Scan for the cell matching the given text and deliver its [x, y] coordinate at center. 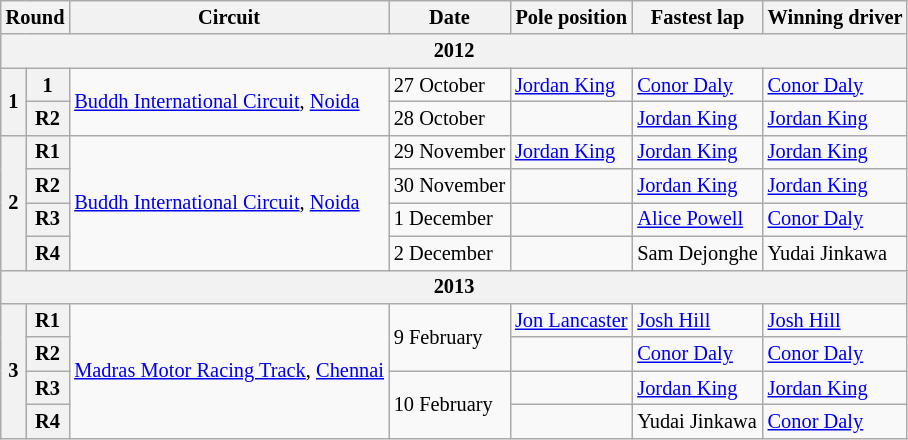
28 October [450, 118]
Pole position [571, 17]
Madras Motor Racing Track, Chennai [228, 370]
Jon Lancaster [571, 320]
Round [36, 17]
Winning driver [836, 17]
Sam Dejonghe [697, 253]
10 February [450, 404]
2012 [454, 51]
Alice Powell [697, 219]
Fastest lap [697, 17]
Circuit [228, 17]
2013 [454, 287]
29 November [450, 152]
1 December [450, 219]
30 November [450, 186]
9 February [450, 336]
2 December [450, 253]
2 [14, 202]
27 October [450, 85]
Date [450, 17]
3 [14, 370]
